From the cell containing the given text, extract its center point as (x, y) coordinate. 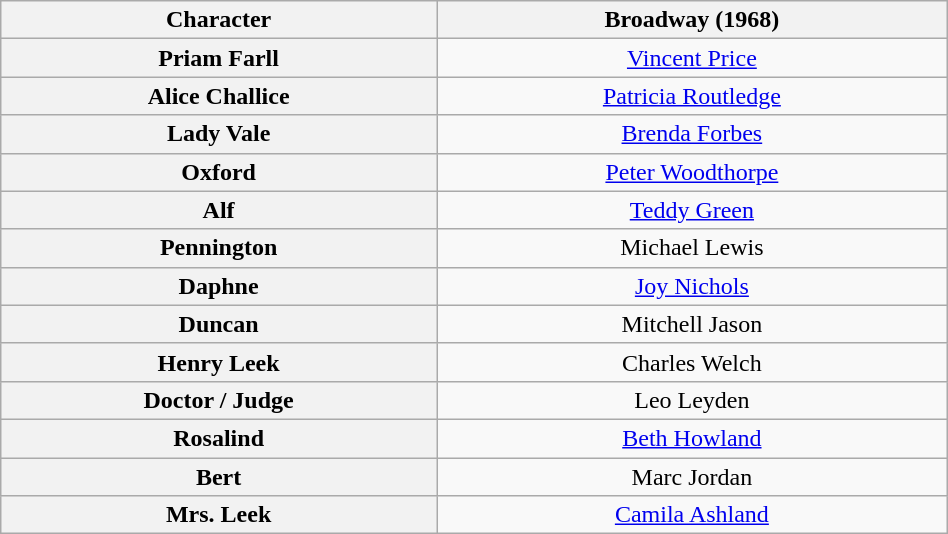
Broadway (1968) (692, 20)
Michael Lewis (692, 248)
Alice Challice (219, 96)
Brenda Forbes (692, 134)
Character (219, 20)
Pennington (219, 248)
Oxford (219, 172)
Lady Vale (219, 134)
Doctor / Judge (219, 400)
Peter Woodthorpe (692, 172)
Henry Leek (219, 362)
Mrs. Leek (219, 515)
Mitchell Jason (692, 324)
Vincent Price (692, 58)
Teddy Green (692, 210)
Joy Nichols (692, 286)
Alf (219, 210)
Bert (219, 477)
Marc Jordan (692, 477)
Leo Leyden (692, 400)
Camila Ashland (692, 515)
Rosalind (219, 438)
Beth Howland (692, 438)
Daphne (219, 286)
Patricia Routledge (692, 96)
Priam Farll (219, 58)
Charles Welch (692, 362)
Duncan (219, 324)
